Pinpoint the cell where the given text exists, returning its [X, Y] midpoint coordinate. 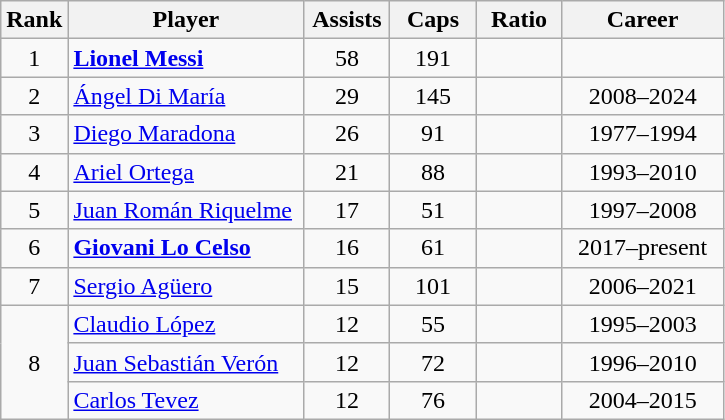
101 [433, 286]
51 [433, 210]
Ariel Ortega [186, 172]
Rank [34, 20]
2006–2021 [642, 286]
Ángel Di María [186, 96]
145 [433, 96]
72 [433, 362]
8 [34, 362]
2004–2015 [642, 400]
1 [34, 58]
55 [433, 324]
58 [347, 58]
Player [186, 20]
Juan Román Riquelme [186, 210]
3 [34, 134]
1995–2003 [642, 324]
Career [642, 20]
29 [347, 96]
1993–2010 [642, 172]
Ratio [519, 20]
2017–present [642, 248]
16 [347, 248]
Claudio López [186, 324]
Giovani Lo Celso [186, 248]
88 [433, 172]
2 [34, 96]
Carlos Tevez [186, 400]
91 [433, 134]
76 [433, 400]
191 [433, 58]
Caps [433, 20]
1977–1994 [642, 134]
Juan Sebastián Verón [186, 362]
26 [347, 134]
21 [347, 172]
Sergio Agüero [186, 286]
61 [433, 248]
6 [34, 248]
1997–2008 [642, 210]
4 [34, 172]
1996–2010 [642, 362]
17 [347, 210]
Lionel Messi [186, 58]
15 [347, 286]
2008–2024 [642, 96]
Diego Maradona [186, 134]
5 [34, 210]
Assists [347, 20]
7 [34, 286]
